Identify which cell holds the provided text, then report its [x, y] central coordinate. 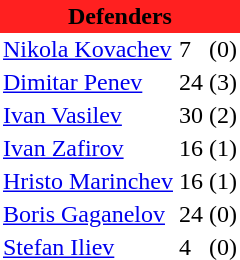
Dimitar Penev [88, 82]
Boris Gaganelov [88, 214]
(2) [223, 116]
30 [191, 116]
Nikola Kovachev [88, 50]
Ivan Zafirov [88, 148]
Hristo Marinchev [88, 182]
Defenders [120, 16]
(3) [223, 82]
7 [191, 50]
Ivan Vasilev [88, 116]
